From the cell containing the given text, extract its center point as (X, Y) coordinate. 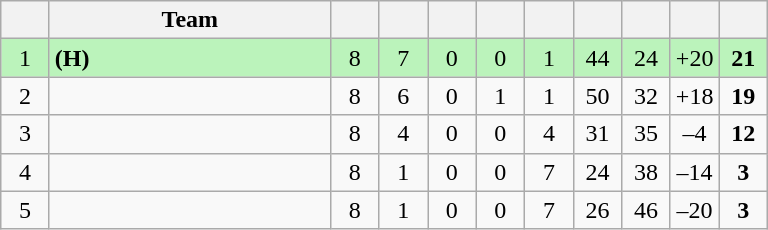
6 (404, 96)
50 (598, 96)
–14 (694, 172)
+18 (694, 96)
31 (598, 134)
26 (598, 210)
(H) (190, 58)
–20 (694, 210)
19 (744, 96)
21 (744, 58)
12 (744, 134)
44 (598, 58)
38 (646, 172)
2 (26, 96)
–4 (694, 134)
+20 (694, 58)
32 (646, 96)
35 (646, 134)
46 (646, 210)
5 (26, 210)
Team (190, 20)
